Pinpoint the cell where the given text exists, returning its (x, y) midpoint coordinate. 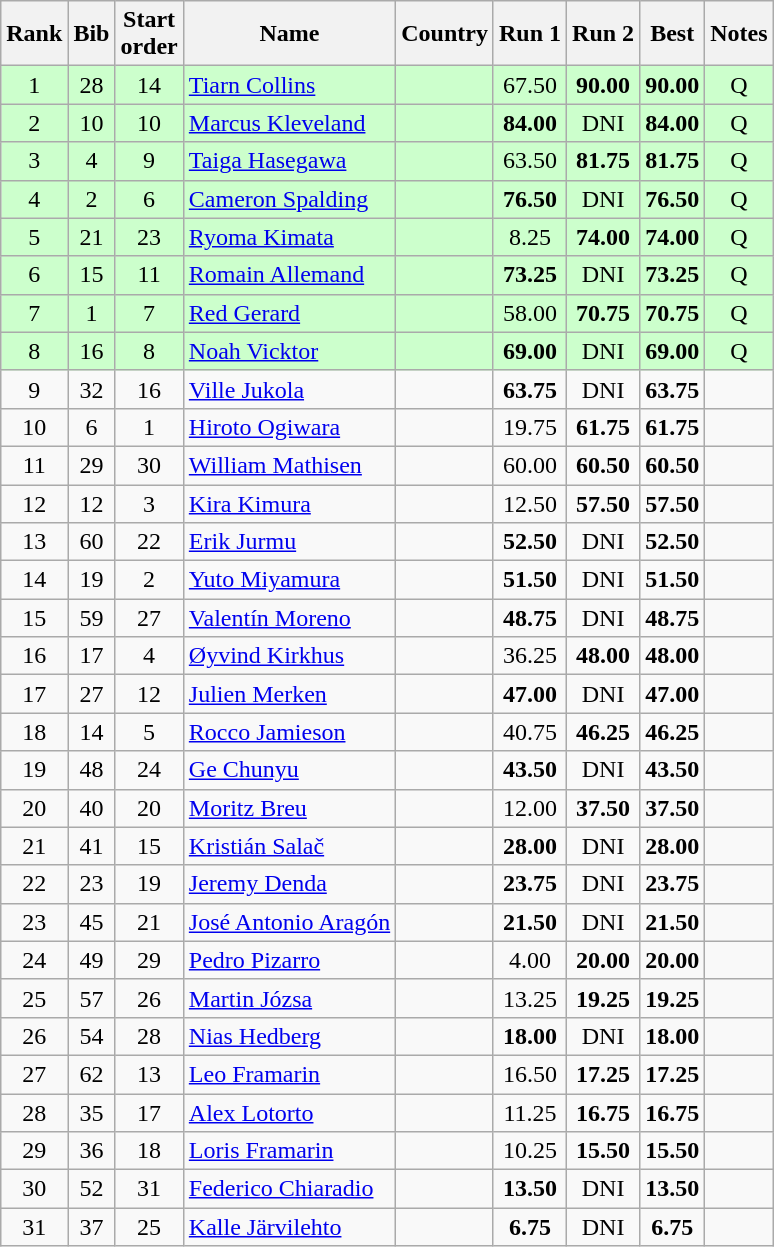
Valentín Moreno (289, 618)
Tiarn Collins (289, 85)
Ville Jukola (289, 389)
36 (92, 1151)
11.25 (530, 1113)
Alex Lotorto (289, 1113)
Startorder (149, 34)
60 (92, 542)
Jeremy Denda (289, 884)
10.25 (530, 1151)
Kristián Salač (289, 846)
Ryoma Kimata (289, 237)
35 (92, 1113)
Hiroto Ogiwara (289, 427)
Kalle Järvilehto (289, 1227)
Red Gerard (289, 313)
José Antonio Aragón (289, 922)
Leo Framarin (289, 1074)
Rocco Jamieson (289, 732)
41 (92, 846)
Run 2 (604, 34)
57 (92, 998)
Kira Kimura (289, 503)
54 (92, 1036)
Run 1 (530, 34)
Noah Vicktor (289, 351)
59 (92, 618)
63.50 (530, 161)
Romain Allemand (289, 275)
12.50 (530, 503)
12.00 (530, 808)
32 (92, 389)
Rank (34, 34)
Marcus Kleveland (289, 123)
Moritz Breu (289, 808)
48 (92, 770)
67.50 (530, 85)
Pedro Pizarro (289, 960)
William Mathisen (289, 465)
52 (92, 1189)
Øyvind Kirkhus (289, 656)
Name (289, 34)
45 (92, 922)
Ge Chunyu (289, 770)
16.50 (530, 1074)
Federico Chiaradio (289, 1189)
Taiga Hasegawa (289, 161)
Country (445, 34)
40 (92, 808)
Bib (92, 34)
Yuto Miyamura (289, 580)
Best (672, 34)
4.00 (530, 960)
Cameron Spalding (289, 199)
58.00 (530, 313)
Martin Józsa (289, 998)
Erik Jurmu (289, 542)
Notes (739, 34)
Loris Framarin (289, 1151)
8.25 (530, 237)
19.75 (530, 427)
49 (92, 960)
37 (92, 1227)
13.25 (530, 998)
Nias Hedberg (289, 1036)
36.25 (530, 656)
62 (92, 1074)
Julien Merken (289, 694)
40.75 (530, 732)
60.00 (530, 465)
